Provide the [x, y] coordinate of the cell's center where the given text is located.  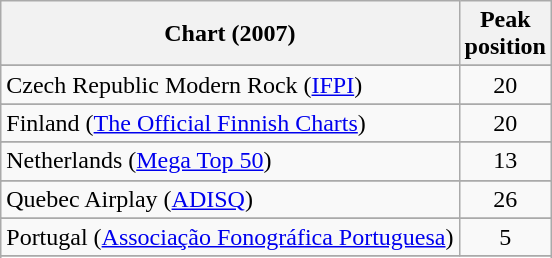
Finland (The Official Finnish Charts) [230, 123]
Chart (2007) [230, 34]
26 [505, 199]
Netherlands (Mega Top 50) [230, 161]
Peakposition [505, 34]
Czech Republic Modern Rock (IFPI) [230, 85]
Portugal (Associação Fonográfica Portuguesa) [230, 237]
5 [505, 237]
13 [505, 161]
Quebec Airplay (ADISQ) [230, 199]
